Find where the given text appears and provide that cell's center as [X, Y] coordinate. 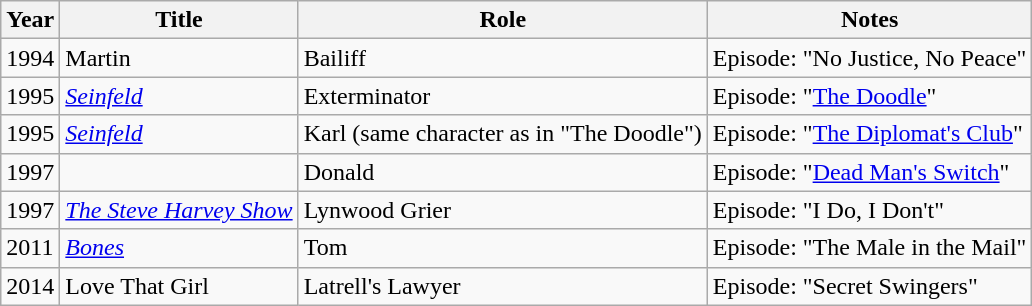
Karl (same character as in "The Doodle") [502, 134]
The Steve Harvey Show [179, 210]
Episode: "The Diplomat's Club" [870, 134]
2011 [30, 248]
Episode: "I Do, I Don't" [870, 210]
Lynwood Grier [502, 210]
Martin [179, 58]
1994 [30, 58]
Episode: "No Justice, No Peace" [870, 58]
Episode: "Dead Man's Switch" [870, 172]
Role [502, 20]
Bones [179, 248]
Tom [502, 248]
Donald [502, 172]
Notes [870, 20]
2014 [30, 286]
Episode: "Secret Swingers" [870, 286]
Exterminator [502, 96]
Episode: "The Male in the Mail" [870, 248]
Episode: "The Doodle" [870, 96]
Title [179, 20]
Latrell's Lawyer [502, 286]
Year [30, 20]
Love That Girl [179, 286]
Bailiff [502, 58]
